Find where the given text appears and provide that cell's center as (X, Y) coordinate. 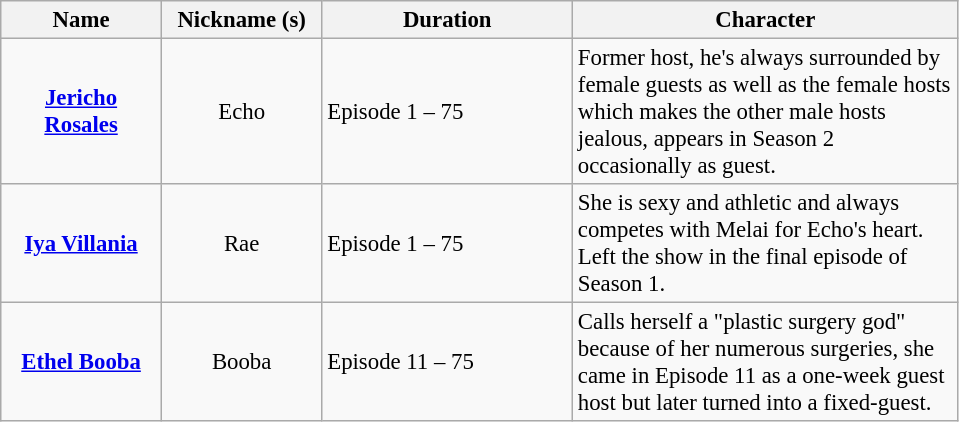
Rae (242, 244)
Character (766, 20)
Echo (242, 112)
Booba (242, 362)
Ethel Booba (82, 362)
Episode 11 – 75 (448, 362)
Duration (448, 20)
Iya Villania (82, 244)
Name (82, 20)
Jericho Rosales (82, 112)
She is sexy and athletic and always competes with Melai for Echo's heart. Left the show in the final episode of Season 1. (766, 244)
Nickname (s) (242, 20)
